Determine the (x, y) coordinate at the center of the cell enclosing the given text.  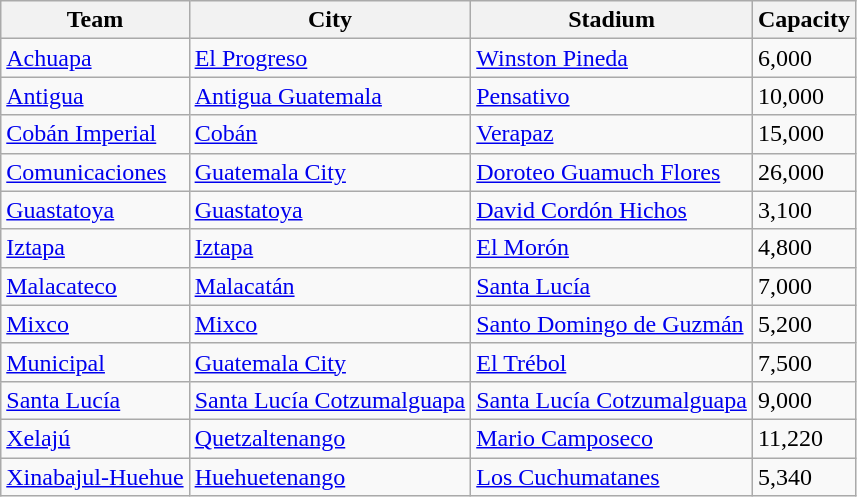
5,200 (804, 324)
Municipal (95, 362)
Cobán (330, 134)
Cobán Imperial (95, 134)
Mario Camposeco (612, 438)
Winston Pineda (612, 58)
3,100 (804, 210)
Santo Domingo de Guzmán (612, 324)
Xinabajul-Huehue (95, 477)
Xelajú (95, 438)
David Cordón Hichos (612, 210)
Pensativo (612, 96)
4,800 (804, 248)
Los Cuchumatanes (612, 477)
6,000 (804, 58)
26,000 (804, 172)
Quetzaltenango (330, 438)
11,220 (804, 438)
El Progreso (330, 58)
Team (95, 20)
Stadium (612, 20)
Antigua Guatemala (330, 96)
Antigua (95, 96)
Capacity (804, 20)
7,500 (804, 362)
Huehuetenango (330, 477)
7,000 (804, 286)
15,000 (804, 134)
Doroteo Guamuch Flores (612, 172)
9,000 (804, 400)
5,340 (804, 477)
Comunicaciones (95, 172)
Achuapa (95, 58)
Verapaz (612, 134)
El Morón (612, 248)
Malacateco (95, 286)
City (330, 20)
El Trébol (612, 362)
10,000 (804, 96)
Malacatán (330, 286)
